Return [x, y] of the center of cell containing provided text 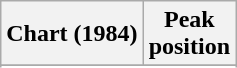
Chart (1984) [72, 34]
Peakposition [189, 34]
